For the text-containing cell, return its midpoint in (X, Y) coordinate format. 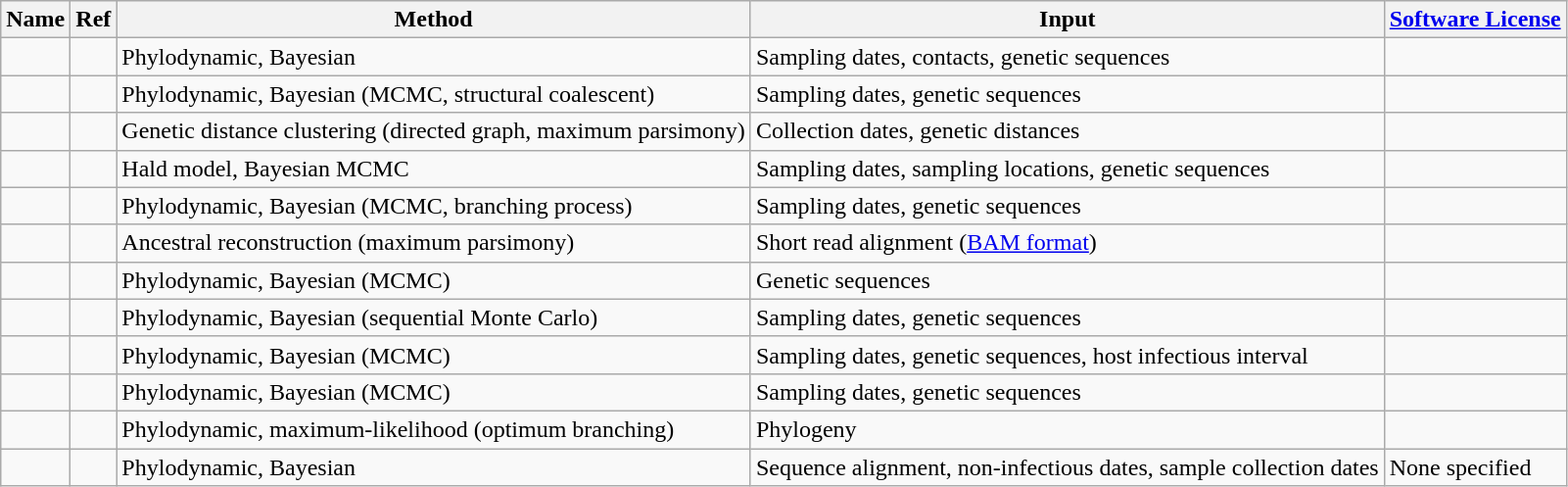
Phylodynamic, Bayesian (sequential Monte Carlo) (434, 317)
Collection dates, genetic distances (1068, 131)
Sampling dates, sampling locations, genetic sequences (1068, 169)
Phylodynamic, maximum-likelihood (optimum branching) (434, 429)
Hald model, Bayesian MCMC (434, 169)
Method (434, 20)
Name (35, 20)
Ref (94, 20)
Phylodynamic, Bayesian (MCMC, structural coalescent) (434, 94)
Phylogeny (1068, 429)
Ancestral reconstruction (maximum parsimony) (434, 243)
Genetic distance clustering (directed graph, maximum parsimony) (434, 131)
Input (1068, 20)
Sampling dates, genetic sequences, host infectious interval (1068, 355)
Software License (1475, 20)
Sequence alignment, non-infectious dates, sample collection dates (1068, 467)
Genetic sequences (1068, 280)
Phylodynamic, Bayesian (MCMC, branching process) (434, 206)
Sampling dates, contacts, genetic sequences (1068, 57)
None specified (1475, 467)
Short read alignment (BAM format) (1068, 243)
